Return the [x, y] coordinate for the center point of the cell that contains the specified text.  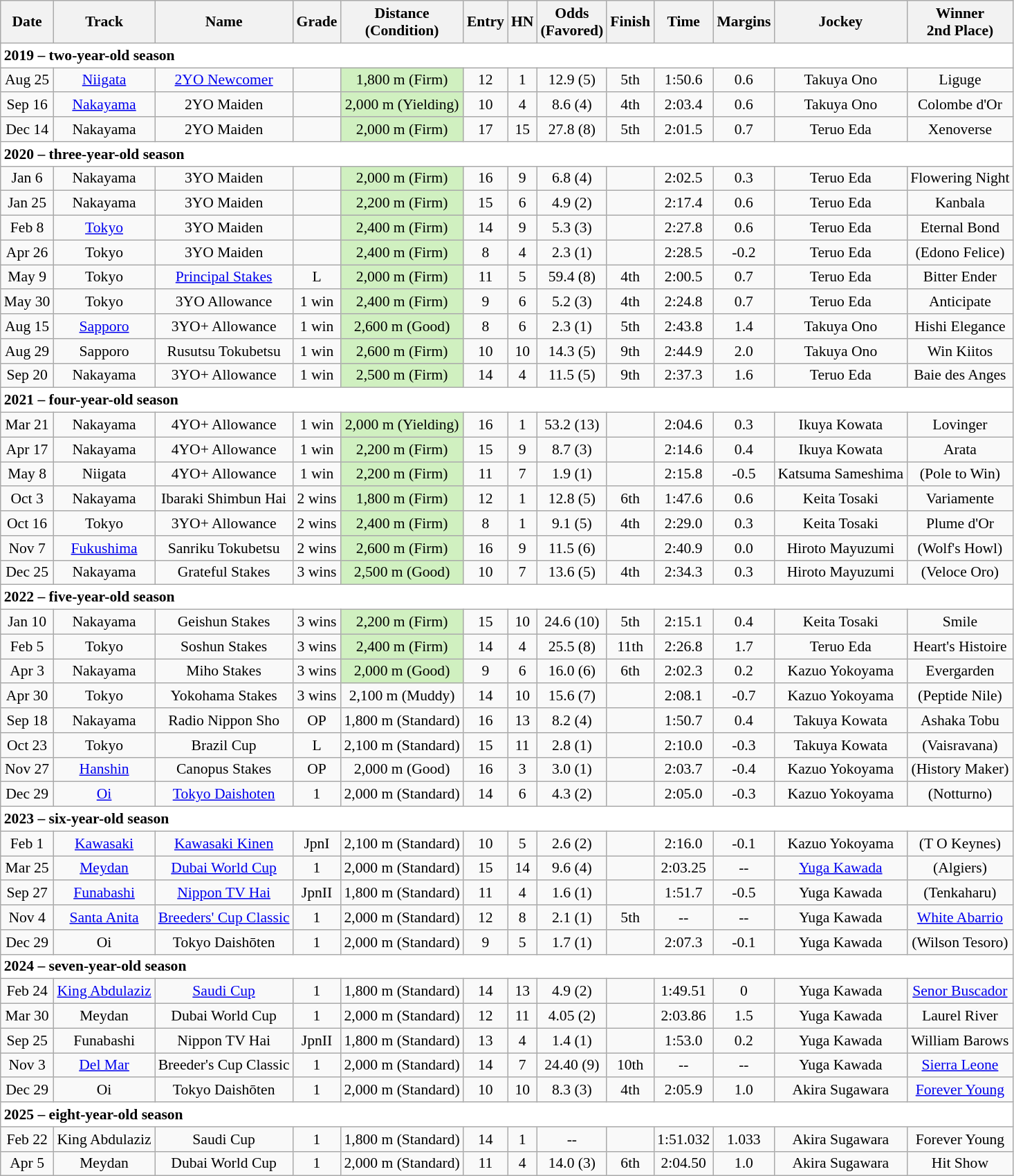
5.3 (3) [571, 228]
12.8 (5) [571, 499]
2:03.25 [683, 868]
Kawasaki [104, 843]
(Veloce Oro) [960, 572]
0.0 [744, 548]
Apr 17 [28, 449]
Anticipate [960, 302]
1:47.6 [683, 499]
HN [523, 22]
Lovinger [960, 425]
2:15.1 [683, 622]
Breeders' Cup Classic [224, 917]
Fukushima [104, 548]
Breeder's Cup Classic [224, 1065]
Sep 25 [28, 1040]
2,100 m (Muddy) [401, 696]
9.6 (4) [571, 868]
Feb 5 [28, 646]
17 [486, 129]
24.40 (9) [571, 1065]
2023 – six-year-old season [507, 819]
Sep 16 [28, 105]
1.6 (1) [571, 893]
1:50.7 [683, 720]
2020 – three-year-old season [507, 154]
59.4 (8) [571, 277]
Dec 14 [28, 129]
2:07.3 [683, 942]
0 [744, 991]
Tokyo Daishoten [224, 794]
2,500 m (Good) [401, 572]
(History Maker) [960, 769]
2:43.8 [683, 326]
10th [630, 1065]
1.4 [744, 326]
Dec 25 [28, 572]
Heart's Histoire [960, 646]
Entry [486, 22]
Grade [317, 22]
Jan 25 [28, 203]
Jockey [840, 22]
12.9 (5) [571, 80]
(Wilson Tesoro) [960, 942]
Mar 30 [28, 1016]
9.1 (5) [571, 523]
1.5 [744, 1016]
Nov 4 [28, 917]
Feb 1 [28, 843]
13.6 (5) [571, 572]
(Tenkaharu) [960, 893]
Odds(Favored) [571, 22]
Sep 27 [28, 893]
24.6 (10) [571, 622]
3YO Allowance [224, 302]
-0.4 [744, 769]
2:28.5 [683, 252]
Senor Buscador [960, 991]
3.0 (1) [571, 769]
4.05 (2) [571, 1016]
-0.7 [744, 696]
Jan 6 [28, 178]
Oct 23 [28, 745]
1.9 (1) [571, 474]
53.2 (13) [571, 425]
Soshun Stakes [224, 646]
1.7 [744, 646]
Yokohama Stakes [224, 696]
Grateful Stakes [224, 572]
Radio Nippon Sho [224, 720]
2:03.86 [683, 1016]
2:27.8 [683, 228]
Distance(Condition) [401, 22]
2025 – eight-year-old season [507, 1114]
2021 – four-year-old season [507, 400]
(Pole to Win) [960, 474]
Sep 18 [28, 720]
2:44.9 [683, 351]
2:17.4 [683, 203]
Santa Anita [104, 917]
Aug 25 [28, 80]
1:50.6 [683, 80]
-0.2 [744, 252]
15.6 (7) [571, 696]
William Barows [960, 1040]
Geishun Stakes [224, 622]
14.3 (5) [571, 351]
May 8 [28, 474]
Jan 10 [28, 622]
1.033 [744, 1139]
11.5 (5) [571, 375]
16.0 (6) [571, 671]
1:49.51 [683, 991]
2:02.5 [683, 178]
Brazil Cup [224, 745]
2024 – seven-year-old season [507, 967]
Sanriku Tokubetsu [224, 548]
Flowering Night [960, 178]
Feb 8 [28, 228]
Apr 30 [28, 696]
2.6 (2) [571, 843]
Principal Stakes [224, 277]
25.5 (8) [571, 646]
14.0 (3) [571, 1164]
Canopus Stakes [224, 769]
Arata [960, 449]
2:34.3 [683, 572]
3 [523, 769]
2:24.8 [683, 302]
Kawasaki Kinen [224, 843]
Hishi Elegance [960, 326]
2:16.0 [683, 843]
Smile [960, 622]
2019 – two-year-old season [507, 55]
1.4 (1) [571, 1040]
Laurel River [960, 1016]
Aug 29 [28, 351]
2:26.8 [683, 646]
Winner2nd Place) [960, 22]
(Edono Felice) [960, 252]
2:05.9 [683, 1090]
Apr 5 [28, 1164]
Nov 7 [28, 548]
1:53.0 [683, 1040]
Liguge [960, 80]
2:40.9 [683, 548]
Xenoverse [960, 129]
11th [630, 646]
8.7 (3) [571, 449]
(Notturno) [960, 794]
Finish [630, 22]
Oct 3 [28, 499]
1.7 (1) [571, 942]
1.6 [744, 375]
Mar 21 [28, 425]
Oct 16 [28, 523]
May 30 [28, 302]
2:02.3 [683, 671]
2,500 m (Firm) [401, 375]
Feb 24 [28, 991]
Sep 20 [28, 375]
Plume d'Or [960, 523]
Apr 26 [28, 252]
2.1 (1) [571, 917]
Name [224, 22]
Date [28, 22]
8.6 (4) [571, 105]
11.5 (6) [571, 548]
(Wolf's Howl) [960, 548]
2,600 m (Good) [401, 326]
Del Mar [104, 1065]
2:05.0 [683, 794]
2:29.0 [683, 523]
2:15.8 [683, 474]
(T O Keynes) [960, 843]
Colombe d'Or [960, 105]
2:04.50 [683, 1164]
May 9 [28, 277]
6.8 (4) [571, 178]
Katsuma Sameshima [840, 474]
Nov 27 [28, 769]
2.8 (1) [571, 745]
Aug 15 [28, 326]
Eternal Bond [960, 228]
2:01.5 [683, 129]
Baie des Anges [960, 375]
1:51.7 [683, 893]
1:51.032 [683, 1139]
(Algiers) [960, 868]
White Abarrio [960, 917]
Win Kiitos [960, 351]
Hanshin [104, 769]
Feb 22 [28, 1139]
8.2 (4) [571, 720]
2:14.6 [683, 449]
Kanbala [960, 203]
Rusutsu Tokubetsu [224, 351]
Miho Stakes [224, 671]
Time [683, 22]
2:03.7 [683, 769]
2022 – five-year-old season [507, 597]
2:37.3 [683, 375]
Margins [744, 22]
Hit Show [960, 1164]
Track [104, 22]
Apr 3 [28, 671]
JpnI [317, 843]
2:03.4 [683, 105]
Mar 25 [28, 868]
(Peptide Nile) [960, 696]
5.2 (3) [571, 302]
2.0 [744, 351]
Sierra Leone [960, 1065]
2:10.0 [683, 745]
Nov 3 [28, 1065]
Evergarden [960, 671]
Ibaraki Shimbun Hai [224, 499]
(Vaisravana) [960, 745]
4.3 (2) [571, 794]
Variamente [960, 499]
8.3 (3) [571, 1090]
2YO Newcomer [224, 80]
2:08.1 [683, 696]
Bitter Ender [960, 277]
2:00.5 [683, 277]
Ashaka Tobu [960, 720]
27.8 (8) [571, 129]
2:04.6 [683, 425]
